Return (X, Y) of the center of cell containing provided text 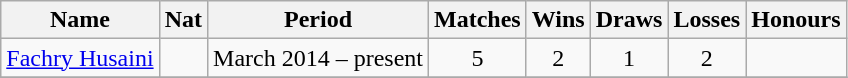
1 (629, 58)
Matches (478, 20)
Nat (183, 20)
Period (318, 20)
Fachry Husaini (80, 58)
Draws (629, 20)
Wins (558, 20)
Honours (796, 20)
Name (80, 20)
5 (478, 58)
March 2014 – present (318, 58)
Losses (707, 20)
